Find where the given text appears and provide that cell's center as (x, y) coordinate. 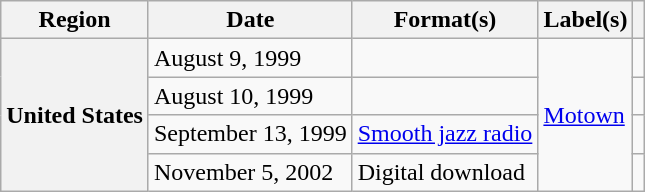
Region (75, 20)
November 5, 2002 (250, 172)
Format(s) (445, 20)
August 9, 1999 (250, 58)
Digital download (445, 172)
September 13, 1999 (250, 134)
Date (250, 20)
Motown (586, 115)
United States (75, 115)
Label(s) (586, 20)
Smooth jazz radio (445, 134)
August 10, 1999 (250, 96)
